Return the [X, Y] coordinate for the center point of the cell that contains the specified text.  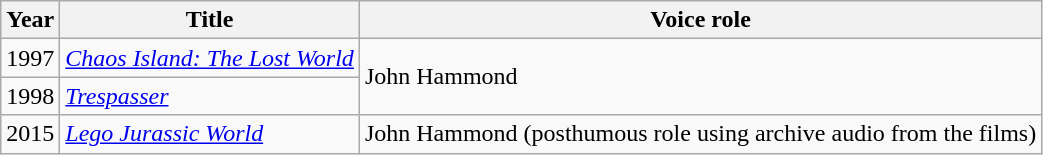
John Hammond [700, 77]
John Hammond (posthumous role using archive audio from the films) [700, 134]
Voice role [700, 20]
1998 [30, 96]
Chaos Island: The Lost World [210, 58]
Lego Jurassic World [210, 134]
2015 [30, 134]
Title [210, 20]
1997 [30, 58]
Year [30, 20]
Trespasser [210, 96]
